Return (X, Y) of the center of cell containing provided text 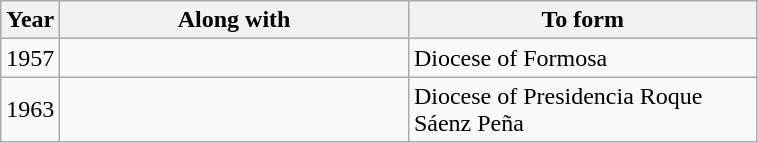
Along with (234, 20)
Year (30, 20)
Diocese of Presidencia Roque Sáenz Peña (582, 110)
To form (582, 20)
1963 (30, 110)
Diocese of Formosa (582, 58)
1957 (30, 58)
